Determine the (x, y) coordinate at the center of the cell enclosing the given text.  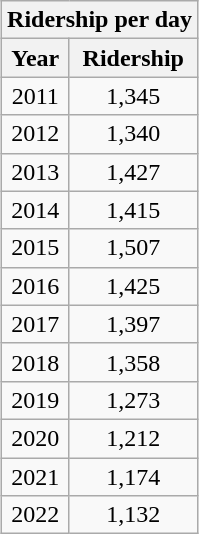
1,174 (134, 477)
1,397 (134, 324)
2020 (36, 438)
1,507 (134, 248)
2016 (36, 286)
Year (36, 58)
Ridership (134, 58)
1,425 (134, 286)
1,427 (134, 172)
2019 (36, 400)
2017 (36, 324)
2011 (36, 96)
2013 (36, 172)
2022 (36, 515)
2012 (36, 134)
2021 (36, 477)
1,132 (134, 515)
2015 (36, 248)
2018 (36, 362)
1,340 (134, 134)
1,273 (134, 400)
1,345 (134, 96)
1,212 (134, 438)
2014 (36, 210)
Ridership per day (100, 20)
1,358 (134, 362)
1,415 (134, 210)
